Capture the cell that displays the provided text and extract its (x, y) central coordinate. 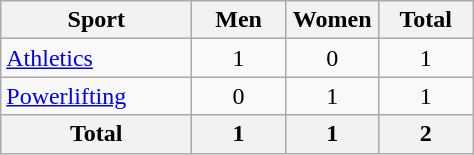
Sport (96, 20)
Men (239, 20)
Powerlifting (96, 96)
Athletics (96, 58)
2 (426, 134)
Women (332, 20)
